Provide the [x, y] coordinate of the cell's center where the given text is located.  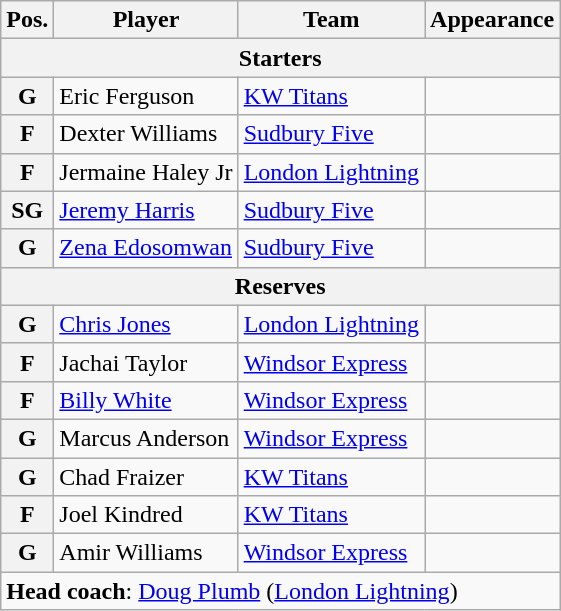
Starters [280, 58]
Pos. [28, 20]
Dexter Williams [146, 134]
Amir Williams [146, 553]
Marcus Anderson [146, 438]
Head coach: Doug Plumb (London Lightning) [280, 591]
Team [331, 20]
Chris Jones [146, 324]
Chad Fraizer [146, 477]
SG [28, 210]
Jermaine Haley Jr [146, 172]
Player [146, 20]
Appearance [492, 20]
Jachai Taylor [146, 362]
Eric Ferguson [146, 96]
Zena Edosomwan [146, 248]
Jeremy Harris [146, 210]
Billy White [146, 400]
Joel Kindred [146, 515]
Reserves [280, 286]
